Capture the cell that displays the provided text and extract its (x, y) central coordinate. 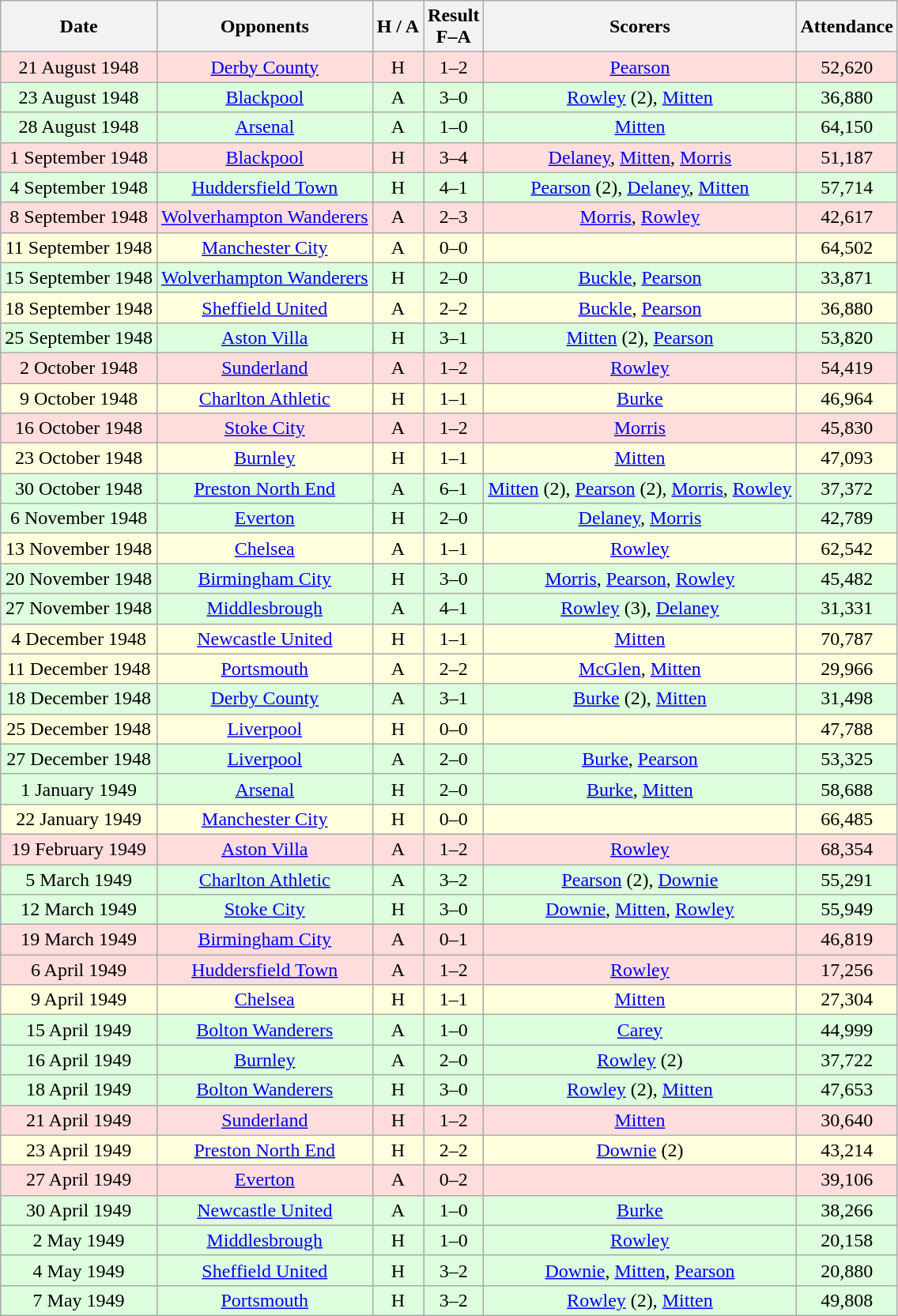
17,256 (847, 970)
46,964 (847, 398)
H / A (398, 27)
Morris, Rowley (640, 217)
9 April 1949 (79, 1000)
Pearson (2), Delaney, Mitten (640, 187)
70,787 (847, 639)
15 September 1948 (79, 277)
30 April 1949 (79, 1210)
16 April 1949 (79, 1060)
McGlen, Mitten (640, 669)
53,325 (847, 759)
Burke (2), Mitten (640, 699)
18 April 1949 (79, 1090)
Pearson (640, 67)
Downie, Mitten, Rowley (640, 910)
55,949 (847, 910)
42,617 (847, 217)
8 September 1948 (79, 217)
45,830 (847, 428)
64,150 (847, 127)
64,502 (847, 247)
62,542 (847, 549)
6 April 1949 (79, 970)
52,620 (847, 67)
20 November 1948 (79, 579)
Delaney, Mitten, Morris (640, 157)
Scorers (640, 27)
3–4 (454, 157)
19 February 1949 (79, 849)
7 May 1949 (79, 1300)
25 September 1948 (79, 337)
68,354 (847, 849)
30,640 (847, 1120)
39,106 (847, 1180)
Opponents (264, 27)
18 September 1948 (79, 307)
Downie (2) (640, 1150)
51,187 (847, 157)
23 August 1948 (79, 97)
31,498 (847, 699)
47,788 (847, 729)
21 August 1948 (79, 67)
53,820 (847, 337)
20,158 (847, 1240)
0–2 (454, 1180)
27,304 (847, 1000)
Morris, Pearson, Rowley (640, 579)
4 December 1948 (79, 639)
1 January 1949 (79, 789)
47,653 (847, 1090)
19 March 1949 (79, 940)
37,372 (847, 488)
11 September 1948 (79, 247)
Pearson (2), Downie (640, 880)
4 May 1949 (79, 1270)
21 April 1949 (79, 1120)
30 October 1948 (79, 488)
4 September 1948 (79, 187)
27 November 1948 (79, 609)
Rowley (3), Delaney (640, 609)
23 October 1948 (79, 458)
16 October 1948 (79, 428)
5 March 1949 (79, 880)
Mitten (2), Pearson (2), Morris, Rowley (640, 488)
2–3 (454, 217)
2 May 1949 (79, 1240)
46,819 (847, 940)
31,331 (847, 609)
1 September 1948 (79, 157)
Date (79, 27)
9 October 1948 (79, 398)
11 December 1948 (79, 669)
44,999 (847, 1030)
37,722 (847, 1060)
Burke, Pearson (640, 759)
22 January 1949 (79, 819)
25 December 1948 (79, 729)
57,714 (847, 187)
28 August 1948 (79, 127)
27 December 1948 (79, 759)
Burke, Mitten (640, 789)
2 October 1948 (79, 368)
66,485 (847, 819)
Delaney, Morris (640, 518)
13 November 1948 (79, 549)
12 March 1949 (79, 910)
Downie, Mitten, Pearson (640, 1270)
18 December 1948 (79, 699)
58,688 (847, 789)
54,419 (847, 368)
Attendance (847, 27)
47,093 (847, 458)
27 April 1949 (79, 1180)
33,871 (847, 277)
15 April 1949 (79, 1030)
6 November 1948 (79, 518)
ResultF–A (454, 27)
Mitten (2), Pearson (640, 337)
29,966 (847, 669)
55,291 (847, 880)
45,482 (847, 579)
23 April 1949 (79, 1150)
6–1 (454, 488)
49,808 (847, 1300)
0–1 (454, 940)
42,789 (847, 518)
43,214 (847, 1150)
38,266 (847, 1210)
20,880 (847, 1270)
Rowley (2) (640, 1060)
Carey (640, 1030)
Morris (640, 428)
